Capture the cell that displays the provided text and extract its [X, Y] central coordinate. 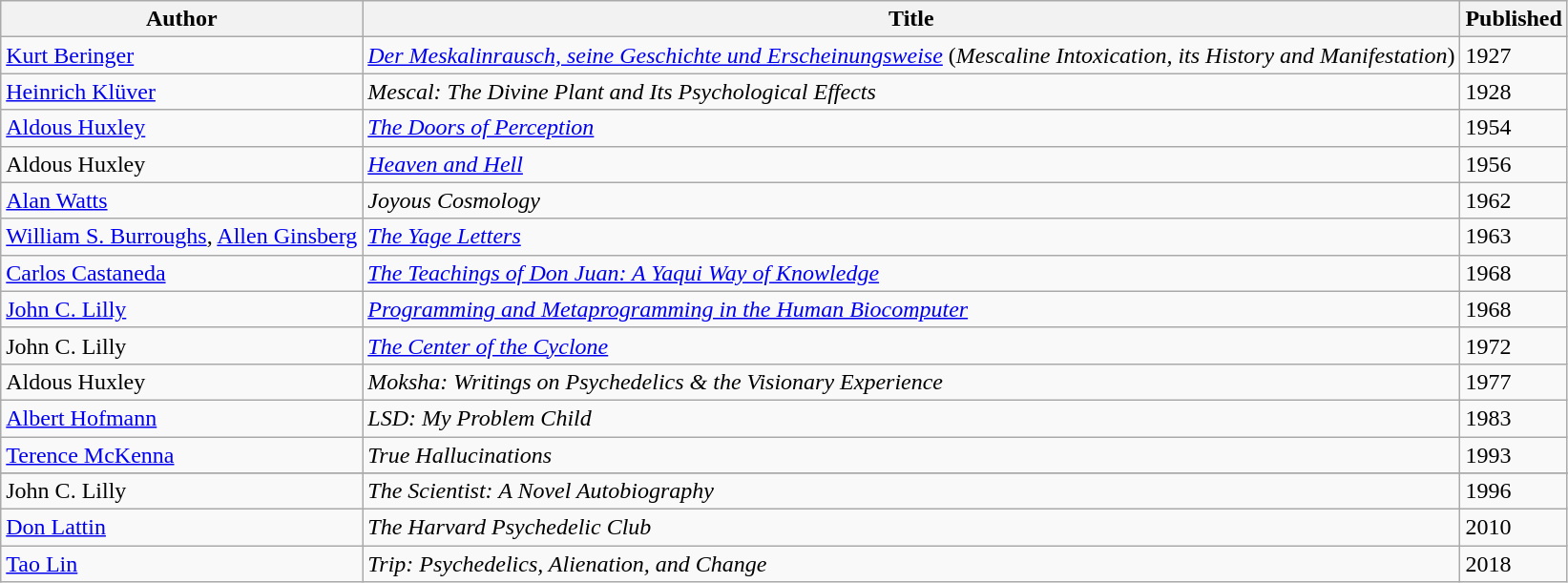
Mescal: The Divine Plant and Its Psychological Effects [911, 92]
Heinrich Klüver [181, 92]
The Doors of Perception [911, 128]
The Center of the Cyclone [911, 345]
Alan Watts [181, 200]
1928 [1514, 92]
Der Meskalinrausch, seine Geschichte und Erscheinungsweise (Mescaline Intoxication, its History and Manifestation) [911, 55]
Moksha: Writings on Psychedelics & the Visionary Experience [911, 382]
The Harvard Psychedelic Club [911, 528]
1956 [1514, 164]
1977 [1514, 382]
The Yage Letters [911, 237]
Trip: Psychedelics, Alienation, and Change [911, 564]
Author [181, 19]
True Hallucinations [911, 455]
Don Lattin [181, 528]
LSD: My Problem Child [911, 418]
William S. Burroughs, Allen Ginsberg [181, 237]
2010 [1514, 528]
Albert Hofmann [181, 418]
The Teachings of Don Juan: A Yaqui Way of Knowledge [911, 273]
1972 [1514, 345]
Kurt Beringer [181, 55]
1993 [1514, 455]
1927 [1514, 55]
Terence McKenna [181, 455]
The Scientist: A Novel Autobiography [911, 491]
Carlos Castaneda [181, 273]
1962 [1514, 200]
Published [1514, 19]
1996 [1514, 491]
2018 [1514, 564]
1954 [1514, 128]
Tao Lin [181, 564]
Title [911, 19]
Joyous Cosmology [911, 200]
1983 [1514, 418]
1963 [1514, 237]
Heaven and Hell [911, 164]
Programming and Metaprogramming in the Human Biocomputer [911, 309]
